Identify which cell holds the provided text, then report its (x, y) central coordinate. 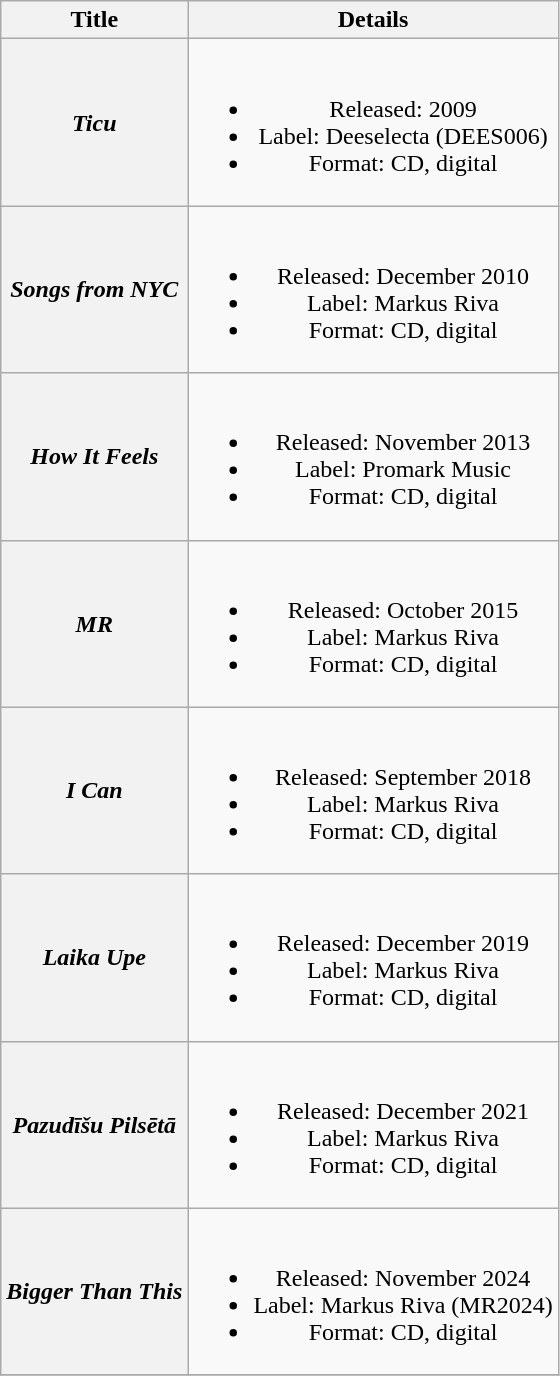
Laika Upe (94, 958)
Released: November 2013Label: Promark MusicFormat: CD, digital (373, 456)
Details (373, 20)
How It Feels (94, 456)
Bigger Than This (94, 1292)
I Can (94, 790)
Released: December 2019Label: Markus RivaFormat: CD, digital (373, 958)
MR (94, 624)
Released: 2009Label: Deeselecta (DEES006)Format: CD, digital (373, 122)
Title (94, 20)
Pazudīšu Pilsētā (94, 1124)
Ticu (94, 122)
Released: December 2010Label: Markus RivaFormat: CD, digital (373, 290)
Songs from NYC (94, 290)
Released: September 2018Label: Markus RivaFormat: CD, digital (373, 790)
Released: October 2015Label: Markus RivaFormat: CD, digital (373, 624)
Released: December 2021Label: Markus RivaFormat: CD, digital (373, 1124)
Released: November 2024Label: Markus Riva (MR2024)Format: CD, digital (373, 1292)
